Find where the given text appears and provide that cell's center as [x, y] coordinate. 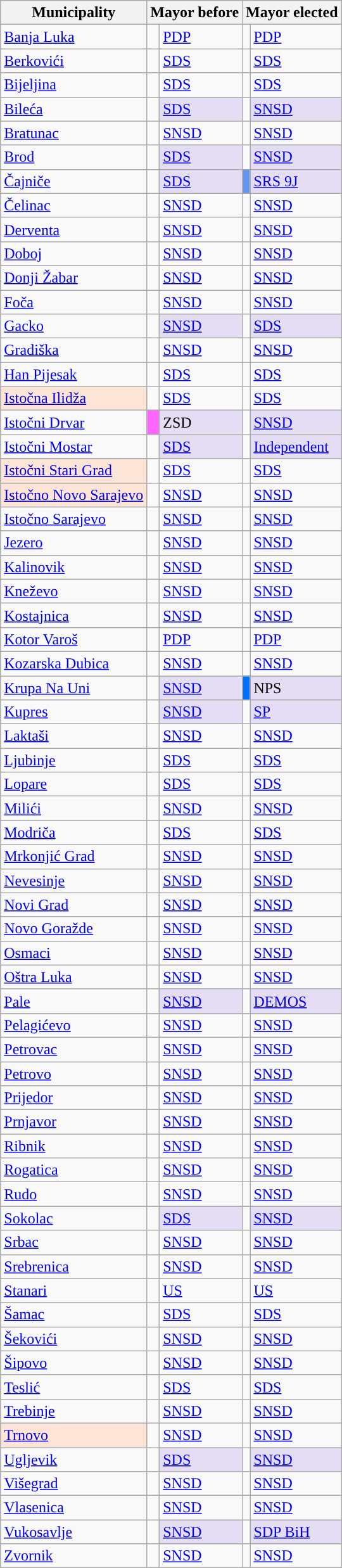
Zvornik [73, 1556]
Kotor Varoš [73, 639]
Srebrenica [73, 1266]
Kostajnica [73, 615]
Trnovo [73, 1435]
Šipovo [73, 1363]
Bijeljina [73, 85]
Independent [296, 447]
Petrovo [73, 1074]
Osmaci [73, 953]
NPS [296, 687]
Doboj [73, 253]
Nevesinje [73, 881]
Han Pijesak [73, 374]
Ugljevik [73, 1459]
SP [296, 712]
Sokolac [73, 1218]
Rudo [73, 1194]
Mayor elected [293, 13]
Bileća [73, 109]
Municipality [73, 13]
Mrkonjić Grad [73, 857]
ZSD [201, 423]
Istočni Drvar [73, 423]
Milići [73, 808]
SDP BiH [296, 1532]
Rogatica [73, 1170]
Oštra Luka [73, 977]
Petrovac [73, 1049]
Pale [73, 1001]
Foča [73, 302]
Kupres [73, 712]
Mayor before [195, 13]
Novi Grad [73, 905]
Istočno Sarajevo [73, 519]
Istočni Mostar [73, 447]
Višegrad [73, 1484]
Derventa [73, 229]
Gradiška [73, 350]
SRS 9J [296, 181]
Brod [73, 157]
Čelinac [73, 205]
Šamac [73, 1315]
Gacko [73, 326]
Istočno Novo Sarajevo [73, 495]
Pelagićevo [73, 1025]
Istočni Stari Grad [73, 471]
Berkovići [73, 61]
Šekovići [73, 1339]
Ribnik [73, 1146]
DEMOS [296, 1001]
Kalinovik [73, 567]
Kozarska Dubica [73, 663]
Jezero [73, 543]
Bratunac [73, 133]
Srbac [73, 1242]
Kneževo [73, 591]
Donji Žabar [73, 277]
Stanari [73, 1291]
Vlasenica [73, 1508]
Čajniče [73, 181]
Teslić [73, 1387]
Trebinje [73, 1411]
Prijedor [73, 1098]
Ljubinje [73, 760]
Prnjavor [73, 1122]
Istočna Ilidža [73, 398]
Banja Luka [73, 37]
Modriča [73, 832]
Novo Goražde [73, 929]
Vukosavlje [73, 1532]
Lopare [73, 784]
Krupa Na Uni [73, 687]
Laktaši [73, 736]
